Locate the cell with the specified text and output its (x, y) center coordinate. 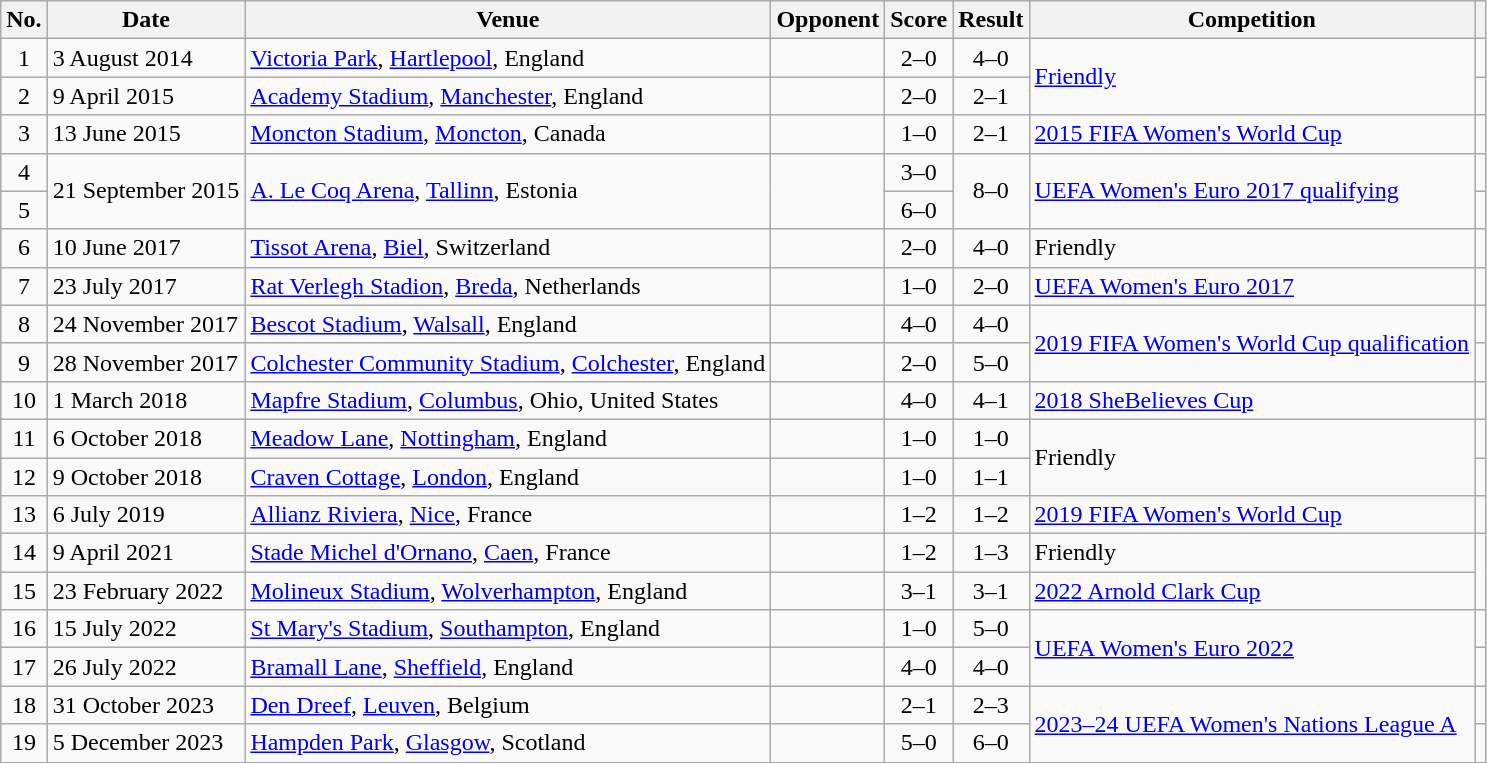
Academy Stadium, Manchester, England (508, 96)
2019 FIFA Women's World Cup qualification (1252, 343)
21 September 2015 (146, 191)
2019 FIFA Women's World Cup (1252, 515)
7 (24, 286)
23 July 2017 (146, 286)
10 June 2017 (146, 248)
6 July 2019 (146, 515)
16 (24, 629)
Molineux Stadium, Wolverhampton, England (508, 591)
8 (24, 324)
31 October 2023 (146, 705)
15 July 2022 (146, 629)
1 (24, 58)
UEFA Women's Euro 2022 (1252, 648)
Tissot Arena, Biel, Switzerland (508, 248)
No. (24, 20)
Bescot Stadium, Walsall, England (508, 324)
6 October 2018 (146, 438)
9 April 2021 (146, 553)
11 (24, 438)
3 August 2014 (146, 58)
8–0 (991, 191)
Date (146, 20)
Den Dreef, Leuven, Belgium (508, 705)
10 (24, 400)
2015 FIFA Women's World Cup (1252, 134)
9 (24, 362)
Bramall Lane, Sheffield, England (508, 667)
Score (919, 20)
12 (24, 477)
Competition (1252, 20)
3–0 (919, 172)
Meadow Lane, Nottingham, England (508, 438)
6 (24, 248)
24 November 2017 (146, 324)
9 April 2015 (146, 96)
UEFA Women's Euro 2017 qualifying (1252, 191)
9 October 2018 (146, 477)
28 November 2017 (146, 362)
Venue (508, 20)
Result (991, 20)
2023–24 UEFA Women's Nations League A (1252, 724)
Opponent (828, 20)
3 (24, 134)
4 (24, 172)
26 July 2022 (146, 667)
Victoria Park, Hartlepool, England (508, 58)
13 June 2015 (146, 134)
Rat Verlegh Stadion, Breda, Netherlands (508, 286)
1–3 (991, 553)
17 (24, 667)
19 (24, 743)
4–1 (991, 400)
5 (24, 210)
2022 Arnold Clark Cup (1252, 591)
2018 SheBelieves Cup (1252, 400)
St Mary's Stadium, Southampton, England (508, 629)
1–1 (991, 477)
2 (24, 96)
Colchester Community Stadium, Colchester, England (508, 362)
18 (24, 705)
Mapfre Stadium, Columbus, Ohio, United States (508, 400)
15 (24, 591)
Craven Cottage, London, England (508, 477)
5 December 2023 (146, 743)
13 (24, 515)
1 March 2018 (146, 400)
Stade Michel d'Ornano, Caen, France (508, 553)
23 February 2022 (146, 591)
14 (24, 553)
UEFA Women's Euro 2017 (1252, 286)
2–3 (991, 705)
Allianz Riviera, Nice, France (508, 515)
Moncton Stadium, Moncton, Canada (508, 134)
A. Le Coq Arena, Tallinn, Estonia (508, 191)
Hampden Park, Glasgow, Scotland (508, 743)
